Pinpoint the cell where the given text exists, returning its [x, y] midpoint coordinate. 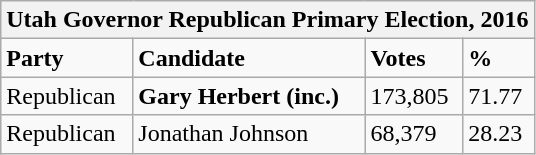
68,379 [414, 134]
% [498, 58]
Utah Governor Republican Primary Election, 2016 [268, 20]
71.77 [498, 96]
173,805 [414, 96]
Candidate [249, 58]
Gary Herbert (inc.) [249, 96]
Votes [414, 58]
28.23 [498, 134]
Party [67, 58]
Jonathan Johnson [249, 134]
